Return the (X, Y) coordinate for the center point of the cell that contains the specified text.  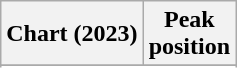
Peakposition (189, 34)
Chart (2023) (72, 34)
